Output the [x, y] coordinate of the center of the cell containing the given text.  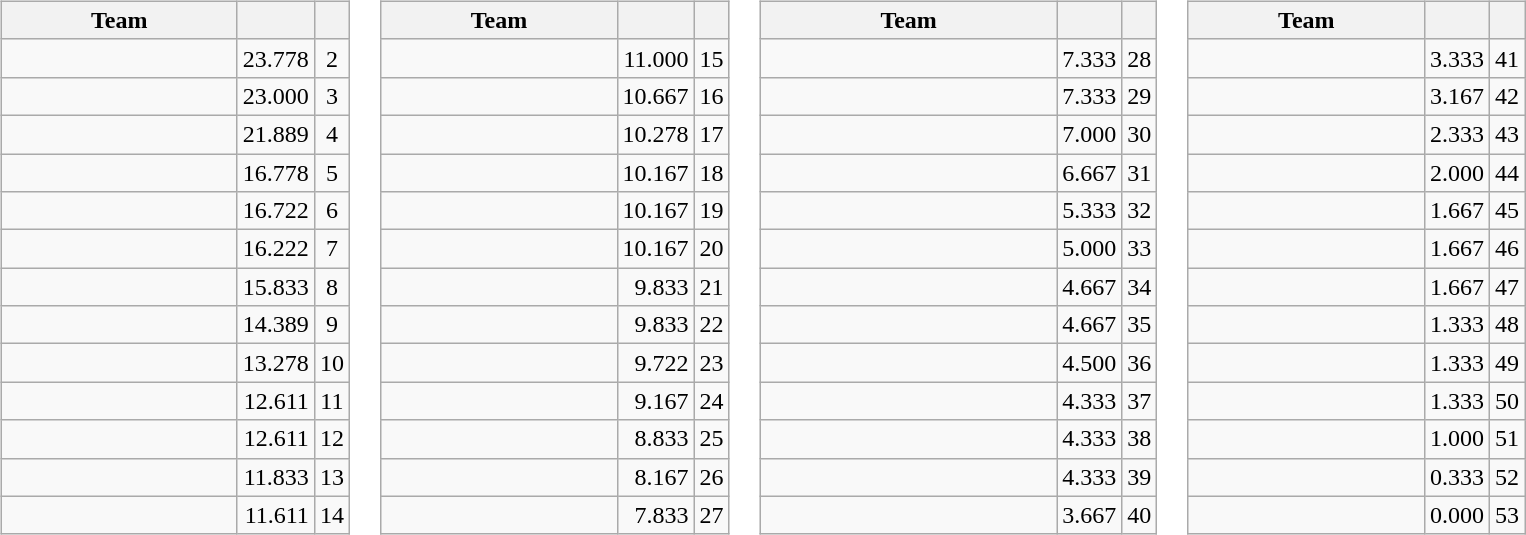
10.278 [656, 134]
37 [1140, 401]
9.167 [656, 401]
13.278 [276, 363]
16 [712, 96]
0.333 [1456, 477]
5 [332, 173]
35 [1140, 325]
52 [1506, 477]
10 [332, 363]
14.389 [276, 325]
7.000 [1090, 134]
3 [332, 96]
44 [1506, 173]
13 [332, 477]
2.333 [1456, 134]
12 [332, 439]
14 [332, 515]
5.000 [1090, 249]
6 [332, 211]
25 [712, 439]
34 [1140, 287]
27 [712, 515]
19 [712, 211]
16.222 [276, 249]
5.333 [1090, 211]
4.500 [1090, 363]
29 [1140, 96]
42 [1506, 96]
9.722 [656, 363]
6.667 [1090, 173]
1.000 [1456, 439]
26 [712, 477]
3.333 [1456, 58]
11.833 [276, 477]
23 [712, 363]
43 [1506, 134]
24 [712, 401]
47 [1506, 287]
7.833 [656, 515]
46 [1506, 249]
36 [1140, 363]
8 [332, 287]
45 [1506, 211]
17 [712, 134]
31 [1140, 173]
21.889 [276, 134]
28 [1140, 58]
8.167 [656, 477]
30 [1140, 134]
4 [332, 134]
3.667 [1090, 515]
49 [1506, 363]
41 [1506, 58]
40 [1140, 515]
51 [1506, 439]
23.000 [276, 96]
38 [1140, 439]
15 [712, 58]
16.722 [276, 211]
11 [332, 401]
9 [332, 325]
50 [1506, 401]
39 [1140, 477]
20 [712, 249]
33 [1140, 249]
2.000 [1456, 173]
7 [332, 249]
22 [712, 325]
2 [332, 58]
15.833 [276, 287]
16.778 [276, 173]
23.778 [276, 58]
0.000 [1456, 515]
10.667 [656, 96]
3.167 [1456, 96]
11.611 [276, 515]
21 [712, 287]
32 [1140, 211]
18 [712, 173]
53 [1506, 515]
11.000 [656, 58]
48 [1506, 325]
8.833 [656, 439]
